Scan for the cell matching the given text and deliver its [X, Y] coordinate at center. 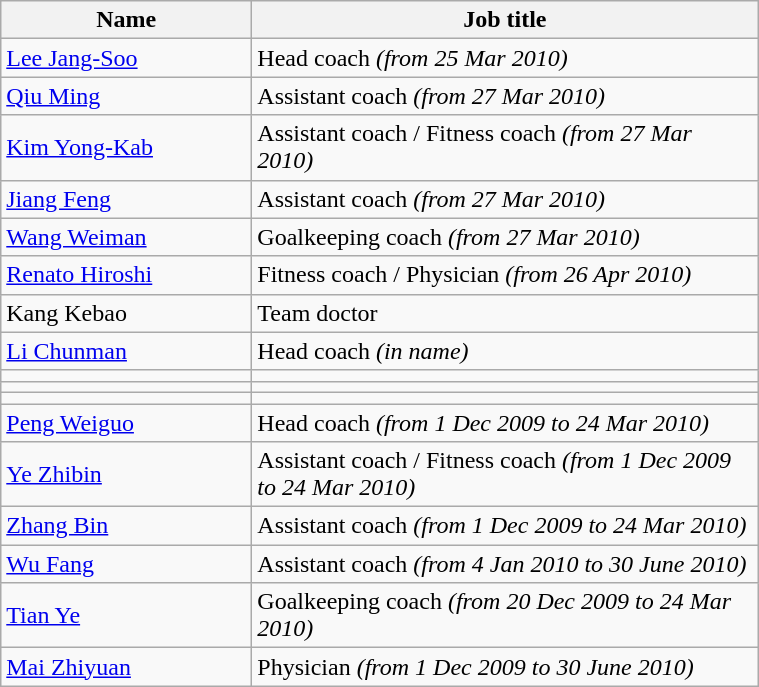
Wu Fang [126, 564]
Name [126, 20]
Wang Weiman [126, 237]
Tian Ye [126, 616]
Assistant coach (from 4 Jan 2010 to 30 June 2010) [505, 564]
Mai Zhiyuan [126, 667]
Kang Kebao [126, 313]
Zhang Bin [126, 526]
Assistant coach (from 1 Dec 2009 to 24 Mar 2010) [505, 526]
Assistant coach / Fitness coach (from 27 Mar 2010) [505, 148]
Peng Weiguo [126, 423]
Jiang Feng [126, 199]
Fitness coach / Physician (from 26 Apr 2010) [505, 275]
Head coach (from 25 Mar 2010) [505, 58]
Ye Zhibin [126, 474]
Team doctor [505, 313]
Lee Jang-Soo [126, 58]
Qiu Ming [126, 96]
Job title [505, 20]
Goalkeeping coach (from 20 Dec 2009 to 24 Mar 2010) [505, 616]
Li Chunman [126, 351]
Renato Hiroshi [126, 275]
Physician (from 1 Dec 2009 to 30 June 2010) [505, 667]
Head coach (from 1 Dec 2009 to 24 Mar 2010) [505, 423]
Head coach (in name) [505, 351]
Assistant coach / Fitness coach (from 1 Dec 2009 to 24 Mar 2010) [505, 474]
Goalkeeping coach (from 27 Mar 2010) [505, 237]
Kim Yong-Kab [126, 148]
